Return [X, Y] of the center of cell containing provided text 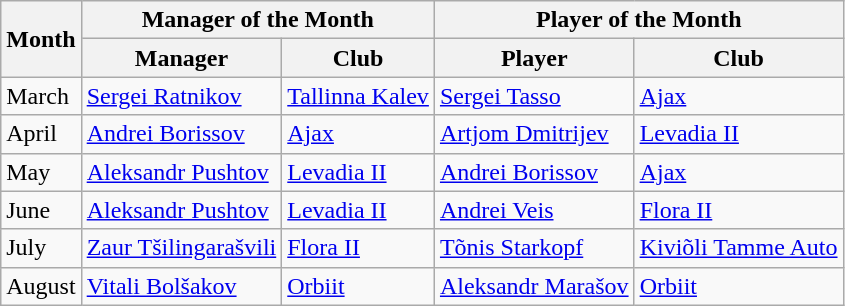
Kiviõli Tamme Auto [738, 248]
March [41, 96]
Sergei Tasso [534, 96]
Sergei Ratnikov [182, 96]
Tõnis Starkopf [534, 248]
Manager of the Month [258, 20]
Player of the Month [638, 20]
Andrei Veis [534, 210]
May [41, 172]
Zaur Tšilingarašvili [182, 248]
Month [41, 39]
Manager [182, 58]
August [41, 286]
Tallinna Kalev [358, 96]
Artjom Dmitrijev [534, 134]
Vitali Bolšakov [182, 286]
Aleksandr Marašov [534, 286]
July [41, 248]
June [41, 210]
April [41, 134]
Player [534, 58]
